Capture the cell that displays the provided text and extract its (X, Y) central coordinate. 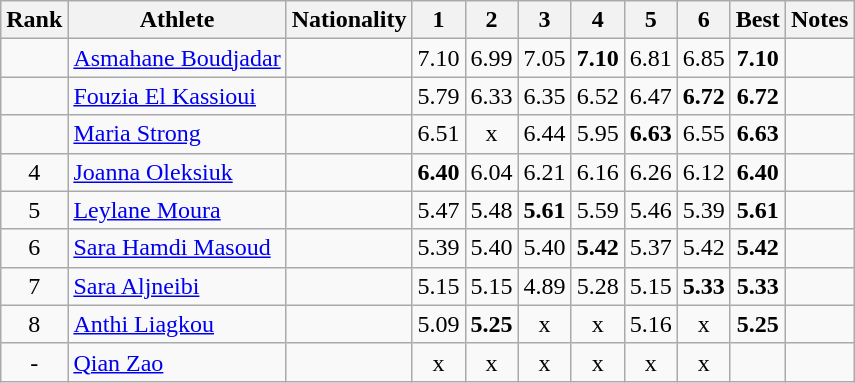
Athlete (177, 20)
6.81 (650, 58)
Nationality (349, 20)
Anthi Liagkou (177, 324)
3 (544, 20)
Leylane Moura (177, 210)
5.79 (438, 96)
Best (758, 20)
6.16 (598, 172)
6.47 (650, 96)
5.46 (650, 210)
5.28 (598, 286)
Maria Strong (177, 134)
6.55 (704, 134)
5.47 (438, 210)
6.85 (704, 58)
- (34, 362)
Rank (34, 20)
Asmahane Boudjadar (177, 58)
6.04 (492, 172)
Sara Aljneibi (177, 286)
Joanna Oleksiuk (177, 172)
6.99 (492, 58)
6.21 (544, 172)
6.35 (544, 96)
6.44 (544, 134)
5.37 (650, 248)
7 (34, 286)
7.05 (544, 58)
8 (34, 324)
5.09 (438, 324)
1 (438, 20)
6.51 (438, 134)
5.59 (598, 210)
5.16 (650, 324)
4.89 (544, 286)
Sara Hamdi Masoud (177, 248)
6.52 (598, 96)
6.12 (704, 172)
5.48 (492, 210)
2 (492, 20)
6.26 (650, 172)
Qian Zao (177, 362)
Fouzia El Kassioui (177, 96)
5.95 (598, 134)
6.33 (492, 96)
Notes (819, 20)
